Provide the [X, Y] coordinate of the cell's center where the given text is located.  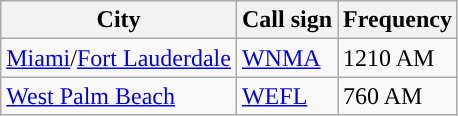
Call sign [286, 20]
760 AM [398, 96]
City [119, 20]
1210 AM [398, 58]
West Palm Beach [119, 96]
WNMA [286, 58]
Frequency [398, 20]
Miami/Fort Lauderdale [119, 58]
WEFL [286, 96]
